Locate the cell with the specified text and output its (x, y) center coordinate. 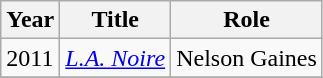
Year (30, 20)
Nelson Gaines (247, 58)
Role (247, 20)
Title (116, 20)
L.A. Noire (116, 58)
2011 (30, 58)
